Output the [X, Y] coordinate of the center of the cell containing the given text.  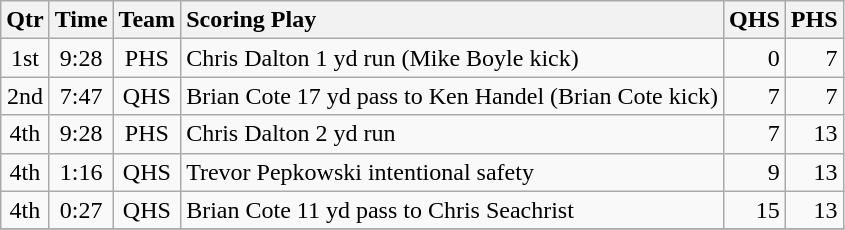
7:47 [81, 96]
1st [25, 58]
Time [81, 20]
Brian Cote 17 yd pass to Ken Handel (Brian Cote kick) [452, 96]
Chris Dalton 1 yd run (Mike Boyle kick) [452, 58]
2nd [25, 96]
1:16 [81, 172]
Scoring Play [452, 20]
Qtr [25, 20]
Trevor Pepkowski intentional safety [452, 172]
Team [147, 20]
Chris Dalton 2 yd run [452, 134]
0:27 [81, 210]
0 [755, 58]
15 [755, 210]
Brian Cote 11 yd pass to Chris Seachrist [452, 210]
9 [755, 172]
